Determine the (X, Y) coordinate at the center of the cell enclosing the given text.  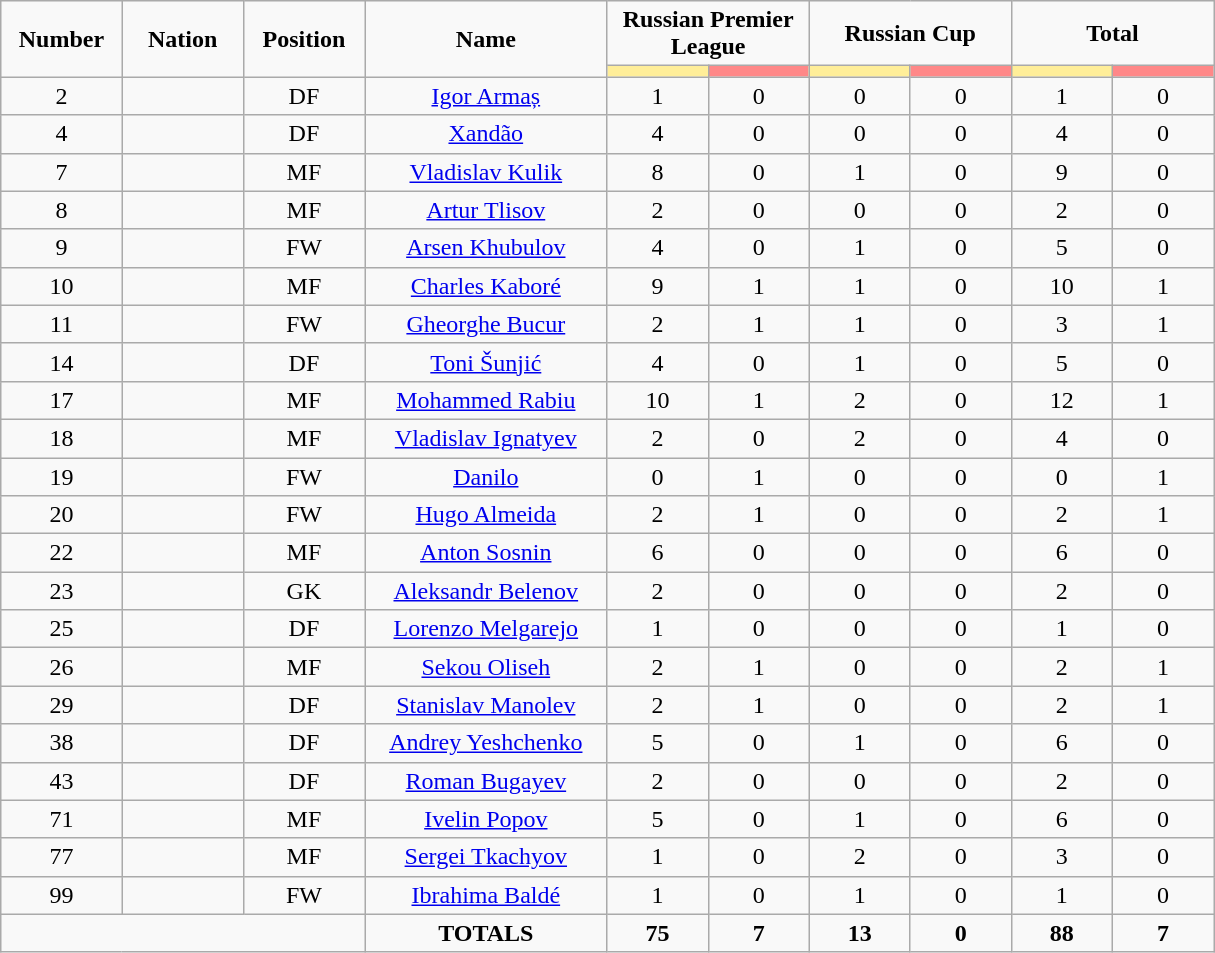
12 (1062, 400)
19 (62, 477)
38 (62, 743)
Sergei Tkachyov (486, 857)
Toni Šunjić (486, 362)
Charles Kaboré (486, 286)
23 (62, 591)
Andrey Yeshchenko (486, 743)
17 (62, 400)
88 (1062, 933)
Aleksandr Belenov (486, 591)
18 (62, 438)
Ibrahima Baldé (486, 895)
77 (62, 857)
Vladislav Kulik (486, 172)
Igor Armaș (486, 96)
11 (62, 324)
Lorenzo Melgarejo (486, 629)
Name (486, 39)
Number (62, 39)
Sekou Oliseh (486, 667)
Russian Cup (910, 34)
Anton Sosnin (486, 553)
Mohammed Rabiu (486, 400)
Roman Bugayev (486, 781)
99 (62, 895)
Gheorghe Bucur (486, 324)
Danilo (486, 477)
Xandão (486, 134)
Stanislav Manolev (486, 705)
29 (62, 705)
22 (62, 553)
Total (1112, 34)
GK (304, 591)
25 (62, 629)
Position (304, 39)
Russian Premier League (708, 34)
TOTALS (486, 933)
20 (62, 515)
Vladislav Ignatyev (486, 438)
14 (62, 362)
Hugo Almeida (486, 515)
26 (62, 667)
Ivelin Popov (486, 819)
43 (62, 781)
Artur Tlisov (486, 210)
13 (860, 933)
75 (658, 933)
Nation (182, 39)
Arsen Khubulov (486, 248)
71 (62, 819)
